Capture the cell that displays the provided text and extract its [X, Y] central coordinate. 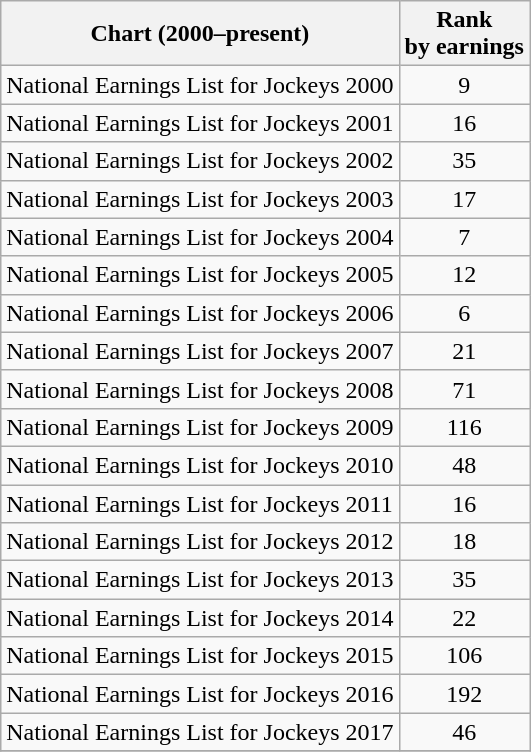
192 [464, 694]
Chart (2000–present) [200, 34]
National Earnings List for Jockeys 2008 [200, 389]
21 [464, 351]
National Earnings List for Jockeys 2001 [200, 123]
46 [464, 732]
National Earnings List for Jockeys 2005 [200, 275]
22 [464, 618]
71 [464, 389]
National Earnings List for Jockeys 2014 [200, 618]
National Earnings List for Jockeys 2004 [200, 237]
7 [464, 237]
National Earnings List for Jockeys 2017 [200, 732]
National Earnings List for Jockeys 2010 [200, 465]
106 [464, 656]
National Earnings List for Jockeys 2016 [200, 694]
Rankby earnings [464, 34]
National Earnings List for Jockeys 2011 [200, 503]
48 [464, 465]
National Earnings List for Jockeys 2003 [200, 199]
9 [464, 85]
17 [464, 199]
12 [464, 275]
116 [464, 427]
National Earnings List for Jockeys 2007 [200, 351]
National Earnings List for Jockeys 2013 [200, 580]
National Earnings List for Jockeys 2000 [200, 85]
18 [464, 542]
National Earnings List for Jockeys 2012 [200, 542]
National Earnings List for Jockeys 2015 [200, 656]
National Earnings List for Jockeys 2006 [200, 313]
National Earnings List for Jockeys 2002 [200, 161]
National Earnings List for Jockeys 2009 [200, 427]
6 [464, 313]
